Scan for the cell matching the given text and deliver its [X, Y] coordinate at center. 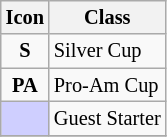
Icon [25, 17]
Class [108, 17]
Silver Cup [108, 51]
Guest Starter [108, 118]
Pro-Am Cup [108, 85]
PA [25, 85]
S [25, 51]
